Provide the [x, y] coordinate of the cell's center where the given text is located.  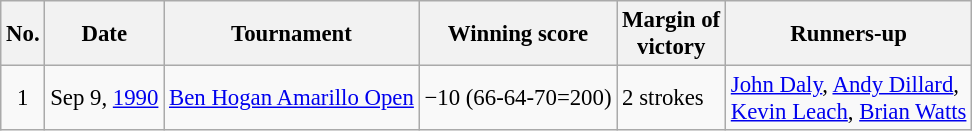
Tournament [292, 34]
−10 (66-64-70=200) [518, 98]
No. [23, 34]
Margin ofvictory [672, 34]
2 strokes [672, 98]
1 [23, 98]
Sep 9, 1990 [104, 98]
John Daly, Andy Dillard, Kevin Leach, Brian Watts [848, 98]
Date [104, 34]
Ben Hogan Amarillo Open [292, 98]
Winning score [518, 34]
Runners-up [848, 34]
